Detect which cell encompasses the target text, then output its [x, y] center coordinate. 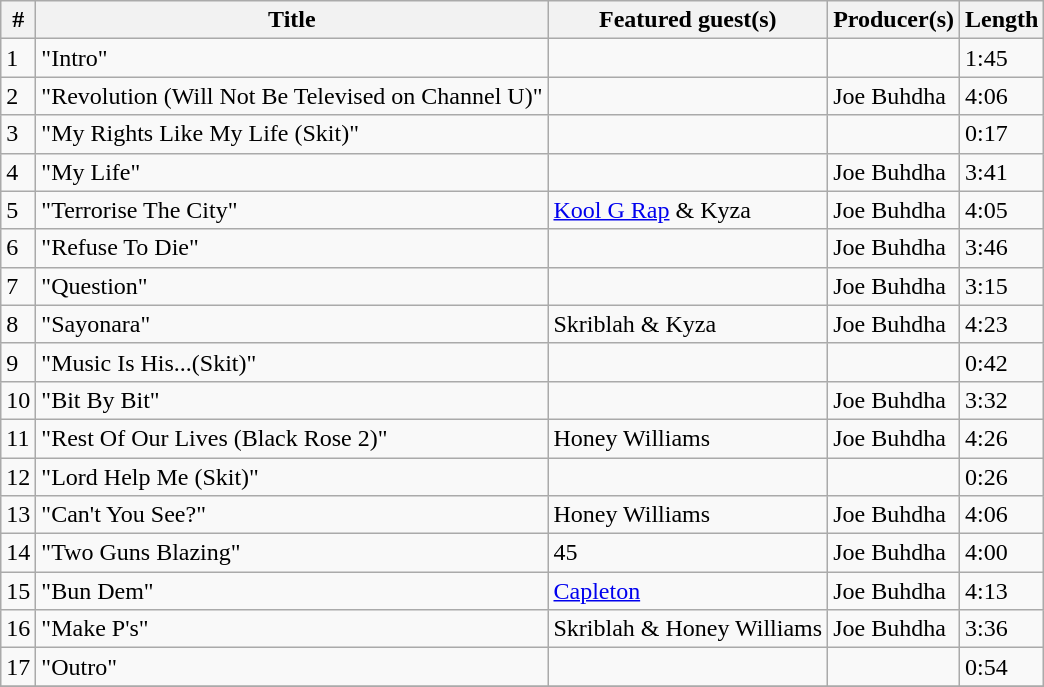
3:36 [1002, 629]
"Bit By Bit" [292, 400]
4 [18, 172]
0:26 [1002, 477]
"Rest Of Our Lives (Black Rose 2)" [292, 438]
2 [18, 96]
4:00 [1002, 553]
"Intro" [292, 58]
45 [688, 553]
16 [18, 629]
4:23 [1002, 324]
"Music Is His...(Skit)" [292, 362]
9 [18, 362]
8 [18, 324]
13 [18, 515]
"Lord Help Me (Skit)" [292, 477]
Capleton [688, 591]
15 [18, 591]
4:13 [1002, 591]
6 [18, 248]
"Two Guns Blazing" [292, 553]
Skriblah & Honey Williams [688, 629]
12 [18, 477]
"My Life" [292, 172]
"Outro" [292, 667]
10 [18, 400]
Producer(s) [894, 20]
"Terrorise The City" [292, 210]
3:15 [1002, 286]
"Bun Dem" [292, 591]
5 [18, 210]
Featured guest(s) [688, 20]
"Can't You See?" [292, 515]
3:46 [1002, 248]
1 [18, 58]
14 [18, 553]
1:45 [1002, 58]
"Revolution (Will Not Be Televised on Channel U)" [292, 96]
3 [18, 134]
Title [292, 20]
4:26 [1002, 438]
"Make P's" [292, 629]
"My Rights Like My Life (Skit)" [292, 134]
Length [1002, 20]
"Question" [292, 286]
# [18, 20]
3:32 [1002, 400]
0:54 [1002, 667]
3:41 [1002, 172]
"Refuse To Die" [292, 248]
4:05 [1002, 210]
Skriblah & Kyza [688, 324]
0:42 [1002, 362]
17 [18, 667]
11 [18, 438]
Kool G Rap & Kyza [688, 210]
"Sayonara" [292, 324]
0:17 [1002, 134]
7 [18, 286]
